Detect which cell encompasses the target text, then output its (X, Y) center coordinate. 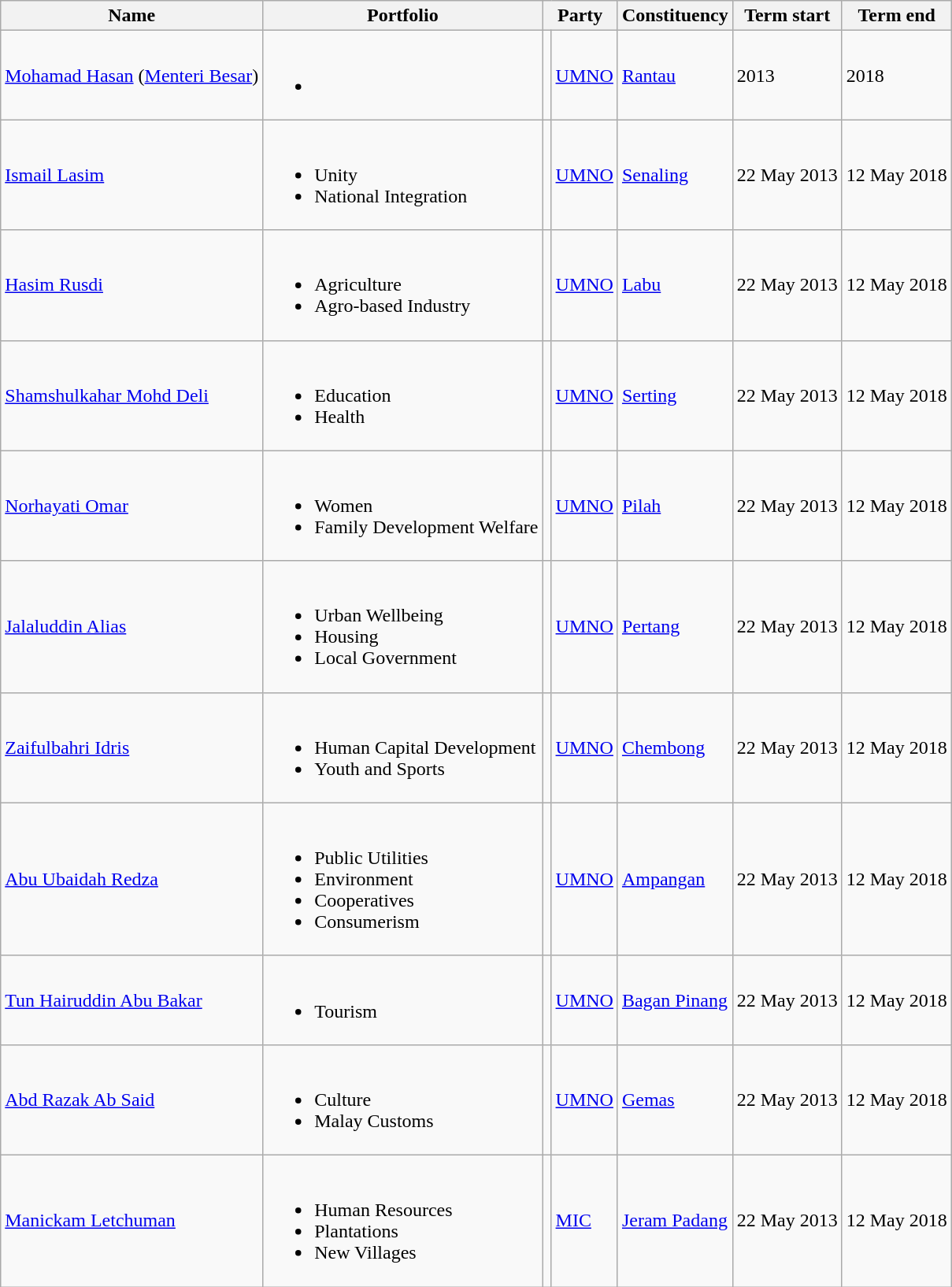
Manickam Letchuman (132, 1221)
Hasim Rusdi (132, 285)
Labu (675, 285)
Bagan Pinang (675, 1000)
Party (580, 16)
Pertang (675, 627)
Jeram Padang (675, 1221)
AgricultureAgro-based Industry (403, 285)
Public UtilitiesEnvironmentCooperativesConsumerism (403, 879)
Abu Ubaidah Redza (132, 879)
Name (132, 16)
Norhayati Omar (132, 506)
Senaling (675, 175)
Term end (896, 16)
CultureMalay Customs (403, 1100)
2018 (896, 76)
Urban WellbeingHousingLocal Government (403, 627)
Gemas (675, 1100)
Human ResourcesPlantationsNew Villages (403, 1221)
Tourism (403, 1000)
Jalaluddin Alias (132, 627)
Portfolio (403, 16)
Tun Hairuddin Abu Bakar (132, 1000)
Abd Razak Ab Said (132, 1100)
Human Capital DevelopmentYouth and Sports (403, 747)
2013 (787, 76)
Rantau (675, 76)
Term start (787, 16)
Shamshulkahar Mohd Deli (132, 395)
Constituency (675, 16)
Serting (675, 395)
Mohamad Hasan (Menteri Besar) (132, 76)
UnityNational Integration (403, 175)
MIC (584, 1221)
Chembong (675, 747)
WomenFamily Development Welfare (403, 506)
Ampangan (675, 879)
Ismail Lasim (132, 175)
Pilah (675, 506)
EducationHealth (403, 395)
Zaifulbahri Idris (132, 747)
